Identify which cell holds the provided text, then report its [X, Y] central coordinate. 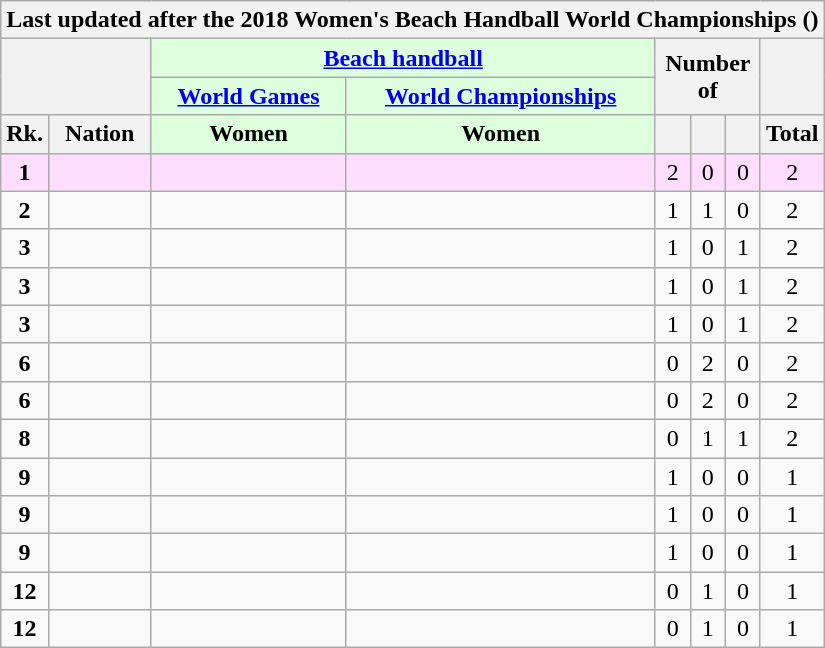
Number of [708, 77]
Nation [99, 134]
World Games [248, 96]
8 [25, 438]
Rk. [25, 134]
Last updated after the 2018 Women's Beach Handball World Championships () [412, 20]
Total [792, 134]
Beach handball [403, 58]
World Championships [500, 96]
